Detect which cell encompasses the target text, then output its (X, Y) center coordinate. 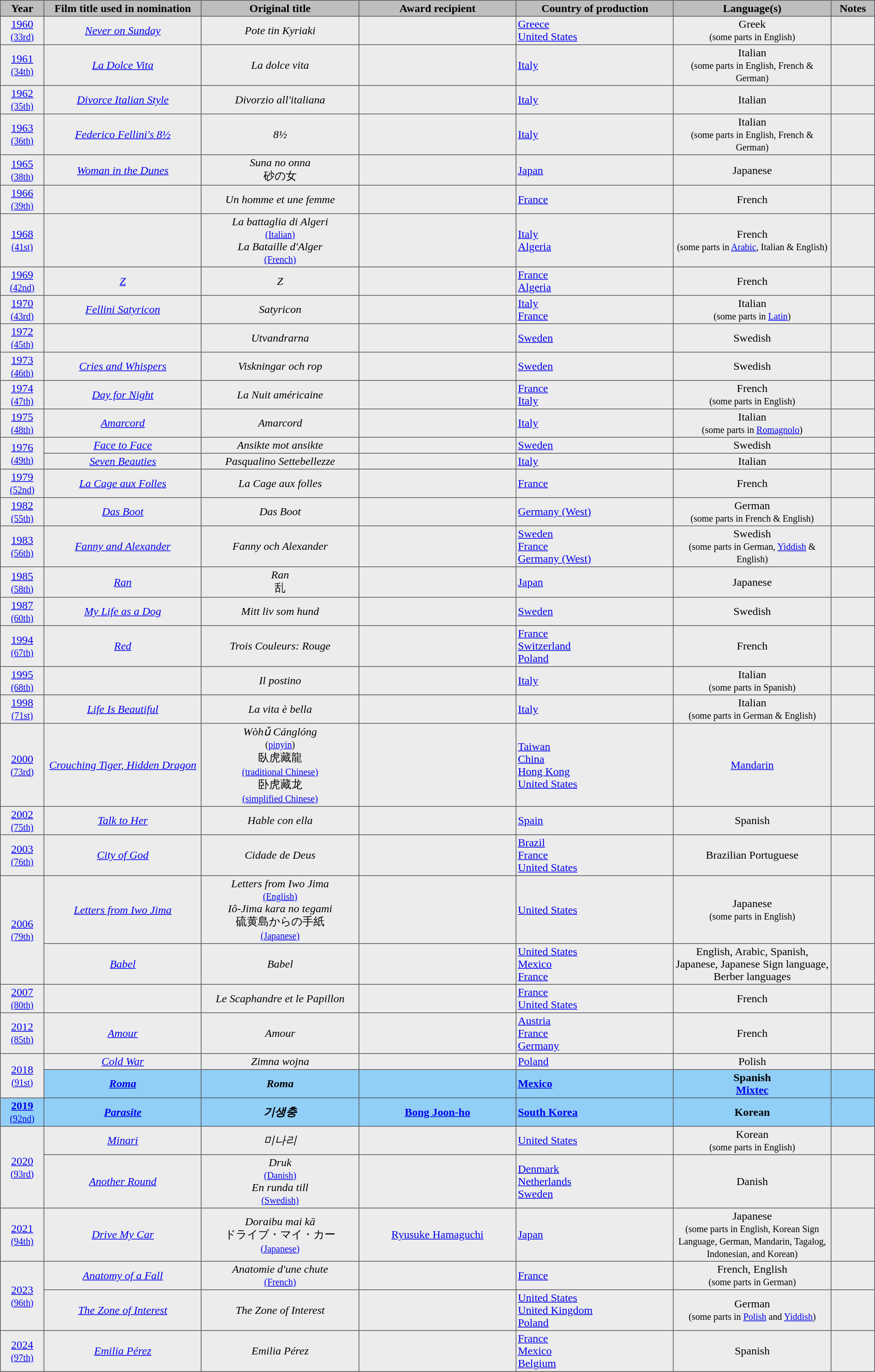
Italian(some parts in Spanish) (752, 681)
Swedish(some parts in German, Yiddish & English) (752, 546)
1983(56th) (22, 546)
Woman in the Dunes (123, 170)
France United States (594, 999)
Pasqualino Settebellezze (280, 461)
Mitt liv som hund (280, 612)
Italian(some parts in Romagnolo) (752, 423)
Druk(Danish)En runda till(Swedish) (280, 1181)
Brazilian Portuguese (752, 855)
Polish (752, 1061)
Brazil France United States (594, 855)
Mandarin (752, 765)
Parasite (123, 1112)
Mexico (594, 1084)
1970(43rd) (22, 310)
Federico Fellini's 8½ (123, 134)
La Nuit américaine (280, 395)
Country of production (594, 8)
Pote tin Kyriaki (280, 30)
French, English (some parts in German) (752, 1276)
Zimna wojna (280, 1061)
Sweden France Germany (West) (594, 546)
United States United Kingdom Poland (594, 1310)
1976(49th) (22, 453)
Le Scaphandre et le Papillon (280, 999)
2019(92nd) (22, 1112)
Never on Sunday (123, 30)
Letters from Iwo Jima (123, 909)
Taiwan China Hong Kong United States (594, 765)
Another Round (123, 1181)
Anatomie d'une chute(French) (280, 1276)
1966(39th) (22, 199)
Film title used in nomination (123, 8)
Face to Face (123, 445)
Japanese (some parts in English, Korean Sign Language, German, Mandarin, Tagalog, Indonesian, and Korean) (752, 1235)
La Dolce Vita (123, 65)
Award recipient (437, 8)
La Cage aux Folles (123, 483)
Viskningar och rop (280, 367)
United States Mexico France (594, 964)
Notes (853, 8)
1987(60th) (22, 612)
South Korea (594, 1112)
1998(71st) (22, 709)
Utvandrarna (280, 338)
2018(91st) (22, 1076)
France Mexico Belgium (594, 1351)
Italy France (594, 310)
Germany (West) (594, 512)
1994(67th) (22, 646)
1995(68th) (22, 681)
Japanese(some parts in English) (752, 909)
Day for Night (123, 395)
Fellini Satyricon (123, 310)
2003(76th) (22, 855)
France Switzerland Poland (594, 646)
Doraibu mai kāドライブ・マイ・カー(Japanese) (280, 1235)
1965(38th) (22, 170)
Un homme et une femme (280, 199)
기생충 (280, 1112)
English, Arabic, Spanish, Japanese, Japanese Sign language, Berber languages (752, 964)
Cold War (123, 1061)
2012(85th) (22, 1033)
1975(48th) (22, 423)
1985(58th) (22, 582)
1979(52nd) (22, 483)
Talk to Her (123, 821)
2007(80th) (22, 999)
1963(36th) (22, 134)
Seven Beauties (123, 461)
1974(47th) (22, 395)
Cries and Whispers (123, 367)
German (some parts in Polish and Yiddish) (752, 1310)
Crouching Tiger, Hidden Dragon (123, 765)
Italian(some parts in Latin) (752, 310)
Minari (123, 1141)
1968(41st) (22, 241)
Suna no onna砂の女 (280, 170)
2024(97th) (22, 1351)
2000(73rd) (22, 765)
Language(s) (752, 8)
Ansikte mot ansikte (280, 445)
Drive My Car (123, 1235)
Spain (594, 821)
Life Is Beautiful (123, 709)
Fanny och Alexander (280, 546)
Letters from Iwo Jima(English)Iô-Jima kara no tegami硫黄島からの手紙(Japanese) (280, 909)
French(some parts in English) (752, 395)
Greece United States (594, 30)
German(some parts in French & English) (752, 512)
Danish (752, 1181)
La vita è bella (280, 709)
8½ (280, 134)
2002(75th) (22, 821)
SpanishMixtec (752, 1084)
Greek(some parts in English) (752, 30)
Bong Joon-ho (437, 1112)
France Algeria (594, 281)
France Italy (594, 395)
Italian(some parts in German & English) (752, 709)
La battaglia di Algeri(Italian)La Bataille d'Alger(French) (280, 241)
Original title (280, 8)
Wòhǔ Cánglóng(pinyin)臥虎藏龍(traditional Chinese)卧虎藏龙(simplified Chinese) (280, 765)
Ran (123, 582)
Korean (752, 1112)
Il postino (280, 681)
Satyricon (280, 310)
1982(55th) (22, 512)
French(some parts in Arabic, Italian & English) (752, 241)
Fanny and Alexander (123, 546)
My Life as a Dog (123, 612)
Italy Algeria (594, 241)
2023(96th) (22, 1296)
Trois Couleurs: Rouge (280, 646)
1961(34th) (22, 65)
La Cage aux folles (280, 483)
1972(45th) (22, 338)
1973(46th) (22, 367)
Poland (594, 1061)
1962(35th) (22, 100)
Cidade de Deus (280, 855)
Ryusuke Hamaguchi (437, 1235)
Ran乱 (280, 582)
2006(79th) (22, 930)
La dolce vita (280, 65)
2021(94th) (22, 1235)
미나리 (280, 1141)
2020(93rd) (22, 1167)
Korean(some parts in English) (752, 1141)
Year (22, 8)
City of God (123, 855)
Austria France Germany (594, 1033)
1969(42nd) (22, 281)
Denmark Netherlands Sweden (594, 1181)
Divorzio all'italiana (280, 100)
1960(33rd) (22, 30)
Anatomy of a Fall (123, 1276)
Hable con ella (280, 821)
Divorce Italian Style (123, 100)
Red (123, 646)
